For the text-containing cell, return its midpoint in (x, y) coordinate format. 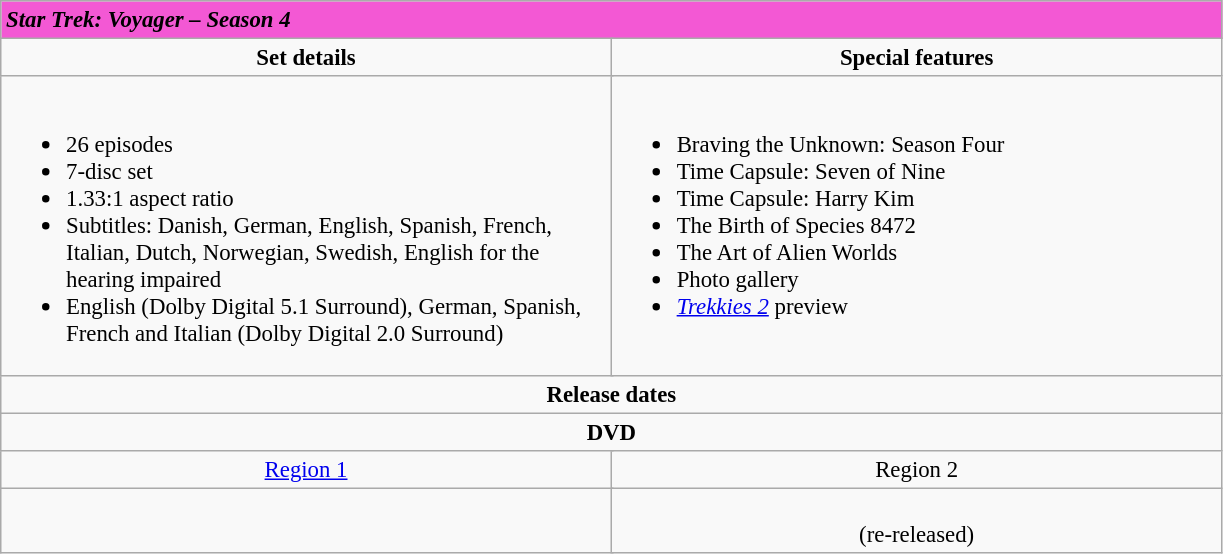
Region 1 (306, 469)
Star Trek: Voyager – Season 4 (612, 20)
Region 2 (916, 469)
Release dates (612, 394)
(re-released) (916, 520)
Special features (916, 58)
Set details (306, 58)
DVD (612, 432)
